Search for the cell housing the specified text and yield its (x, y) center coordinate. 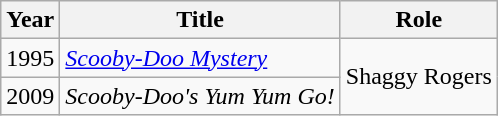
Role (418, 20)
Shaggy Rogers (418, 77)
Year (30, 20)
Scooby-Doo Mystery (200, 58)
1995 (30, 58)
Title (200, 20)
Scooby-Doo's Yum Yum Go! (200, 96)
2009 (30, 96)
